Detect which cell encompasses the target text, then output its (x, y) center coordinate. 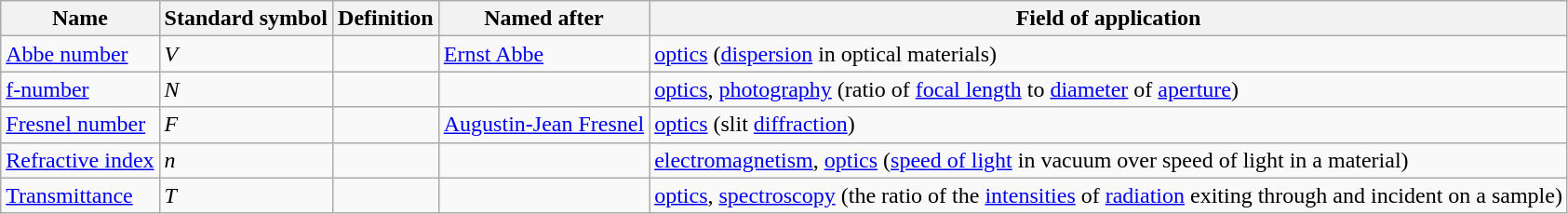
Fresnel number (80, 125)
f-number (80, 89)
N (246, 89)
F (246, 125)
optics, photography (ratio of focal length to diameter of aperture) (1109, 89)
Refractive index (80, 160)
Augustin-Jean Fresnel (543, 125)
Named after (543, 19)
V (246, 54)
Ernst Abbe (543, 54)
optics (dispersion in optical materials) (1109, 54)
Name (80, 19)
optics (slit diffraction) (1109, 125)
T (246, 195)
Definition (386, 19)
electromagnetism, optics (speed of light in vacuum over speed of light in a material) (1109, 160)
Abbe number (80, 54)
Field of application (1109, 19)
Transmittance (80, 195)
n (246, 160)
optics, spectroscopy (the ratio of the intensities of radiation exiting through and incident on a sample) (1109, 195)
Standard symbol (246, 19)
